Extract the [x, y] coordinate from the center of the cell holding the provided text.  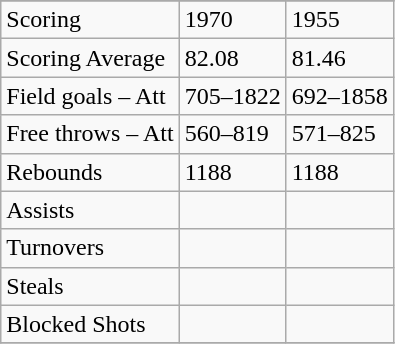
Steals [90, 286]
Turnovers [90, 248]
81.46 [340, 58]
705–1822 [232, 96]
Assists [90, 210]
1970 [232, 20]
Free throws – Att [90, 134]
571–825 [340, 134]
1955 [340, 20]
Rebounds [90, 172]
Blocked Shots [90, 324]
82.08 [232, 58]
Field goals – Att [90, 96]
692–1858 [340, 96]
560–819 [232, 134]
Scoring [90, 20]
Scoring Average [90, 58]
